Locate the cell with the specified text and output its (X, Y) center coordinate. 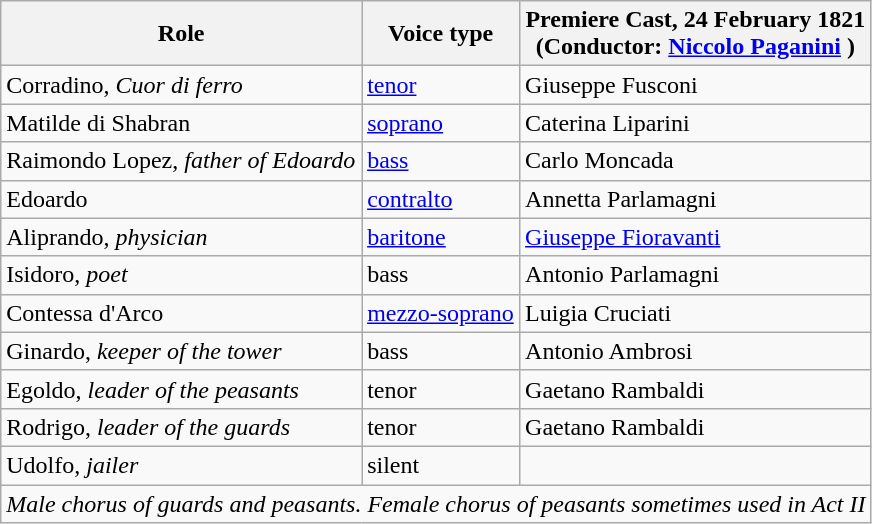
Raimondo Lopez, father of Edoardo (182, 161)
Male chorus of guards and peasants. Female chorus of peasants sometimes used in Act II (436, 503)
Caterina Liparini (696, 123)
Premiere Cast, 24 February 1821(Conductor: Niccolo Paganini ) (696, 34)
Edoardo (182, 199)
contralto (441, 199)
Antonio Parlamagni (696, 275)
Annetta Parlamagni (696, 199)
Luigia Cruciati (696, 313)
baritone (441, 237)
Antonio Ambrosi (696, 351)
Giuseppe Fusconi (696, 85)
Matilde di Shabran (182, 123)
Udolfo, jailer (182, 465)
Aliprando, physician (182, 237)
Voice type (441, 34)
Giuseppe Fioravanti (696, 237)
mezzo-soprano (441, 313)
Ginardo, keeper of the tower (182, 351)
Role (182, 34)
Carlo Moncada (696, 161)
Corradino, Cuor di ferro (182, 85)
soprano (441, 123)
Isidoro, poet (182, 275)
Contessa d'Arco (182, 313)
Egoldo, leader of the peasants (182, 389)
Rodrigo, leader of the guards (182, 427)
silent (441, 465)
